Determine the [x, y] coordinate at the center of the cell enclosing the given text.  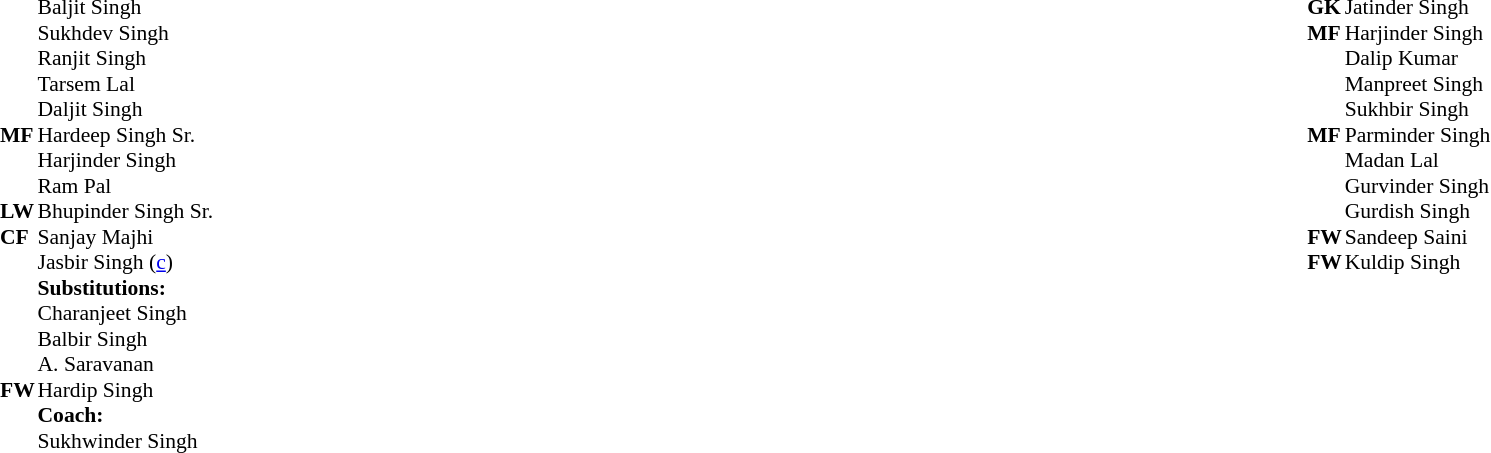
Sanjay Majhi [126, 237]
Tarsem Lal [126, 84]
Daljit Singh [126, 109]
Sukhbir Singh [1418, 109]
Balbir Singh [126, 339]
Ram Pal [126, 186]
Parminder Singh [1418, 135]
Coach: [126, 415]
Gurdish Singh [1418, 211]
LW [19, 211]
Madan Lal [1418, 161]
Dalip Kumar [1418, 59]
CF [19, 237]
Ranjit Singh [126, 59]
Hardip Singh [126, 390]
A. Saravanan [126, 365]
Jasbir Singh (c) [126, 263]
Sukhdev Singh [126, 33]
Charanjeet Singh [126, 313]
Kuldip Singh [1418, 263]
Sandeep Saini [1418, 237]
Manpreet Singh [1418, 84]
Hardeep Singh Sr. [126, 135]
Substitutions: [126, 288]
Bhupinder Singh Sr. [126, 211]
Gurvinder Singh [1418, 186]
